Return the [x, y] coordinate for the center point of the cell that contains the specified text.  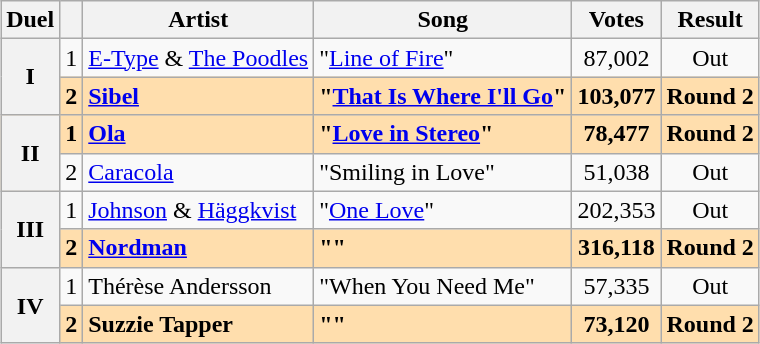
"Love in Stereo" [443, 134]
Suzzie Tapper [198, 324]
103,077 [616, 96]
Result [710, 20]
"That Is Where I'll Go" [443, 96]
Thérèse Andersson [198, 286]
78,477 [616, 134]
Ola [198, 134]
Votes [616, 20]
Artist [198, 20]
II [30, 153]
E-Type & The Poodles [198, 58]
"Line of Fire" [443, 58]
Duel [30, 20]
Johnson & Häggkvist [198, 210]
IV [30, 305]
Caracola [198, 172]
"When You Need Me" [443, 286]
51,038 [616, 172]
Nordman [198, 248]
"Smiling in Love" [443, 172]
87,002 [616, 58]
"One Love" [443, 210]
Song [443, 20]
202,353 [616, 210]
73,120 [616, 324]
57,335 [616, 286]
III [30, 229]
I [30, 77]
316,118 [616, 248]
Sibel [198, 96]
